Output the (x, y) coordinate of the center of the cell containing the given text.  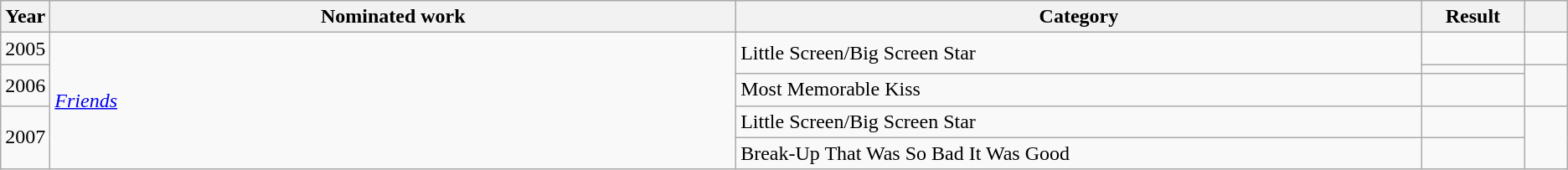
Most Memorable Kiss (1079, 90)
2005 (25, 49)
Break-Up That Was So Bad It Was Good (1079, 153)
2007 (25, 137)
Friends (394, 100)
Year (25, 17)
Result (1473, 17)
2006 (25, 85)
Category (1079, 17)
Nominated work (394, 17)
